Return the [X, Y] coordinate for the center point of the cell that contains the specified text.  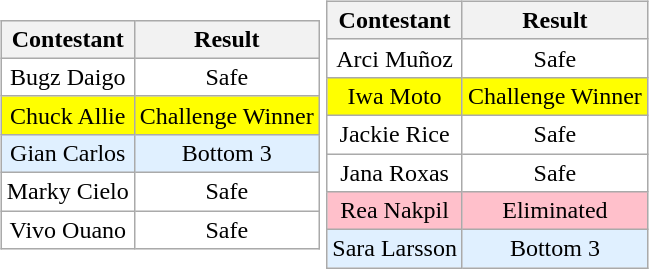
Chuck Allie [68, 115]
Bugz Daigo [68, 77]
Jackie Rice [395, 134]
Sara Larsson [395, 249]
Gian Carlos [68, 153]
Arci Muñoz [395, 58]
Rea Nakpil [395, 211]
Marky Cielo [68, 192]
Jana Roxas [395, 173]
Vivo Ouano [68, 230]
Eliminated [554, 211]
Iwa Moto [395, 96]
